For the text-containing cell, return its midpoint in (X, Y) coordinate format. 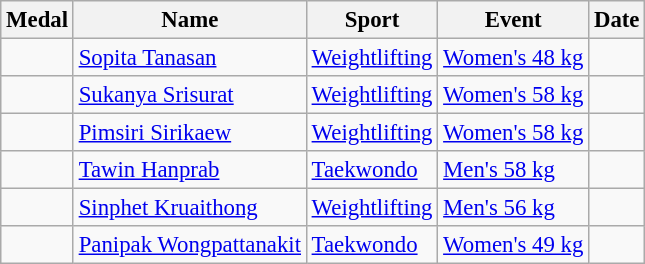
Sport (372, 20)
Name (190, 20)
Sukanya Srisurat (190, 95)
Men's 56 kg (514, 208)
Medal (38, 20)
Men's 58 kg (514, 170)
Sopita Tanasan (190, 58)
Panipak Wongpattanakit (190, 245)
Women's 49 kg (514, 245)
Pimsiri Sirikaew (190, 133)
Women's 48 kg (514, 58)
Event (514, 20)
Tawin Hanprab (190, 170)
Sinphet Kruaithong (190, 208)
Date (617, 20)
